From the cell containing the given text, extract its center point as [X, Y] coordinate. 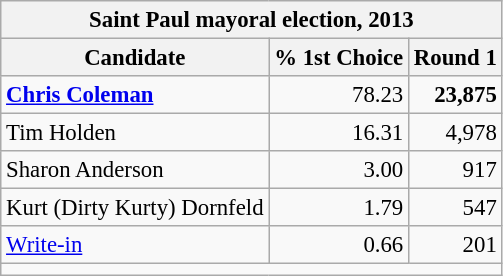
23,875 [456, 95]
1.79 [339, 208]
16.31 [339, 133]
547 [456, 208]
78.23 [339, 95]
Kurt (Dirty Kurty) Dornfeld [135, 208]
Write-in [135, 245]
Sharon Anderson [135, 170]
3.00 [339, 170]
0.66 [339, 245]
Tim Holden [135, 133]
917 [456, 170]
Round 1 [456, 58]
Saint Paul mayoral election, 2013 [252, 20]
4,978 [456, 133]
Candidate [135, 58]
201 [456, 245]
% 1st Choice [339, 58]
Chris Coleman [135, 95]
